Scan for the cell matching the given text and deliver its (x, y) coordinate at center. 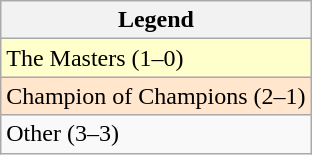
The Masters (1–0) (156, 58)
Other (3–3) (156, 134)
Legend (156, 20)
Champion of Champions (2–1) (156, 96)
